Identify which cell holds the provided text, then report its (X, Y) central coordinate. 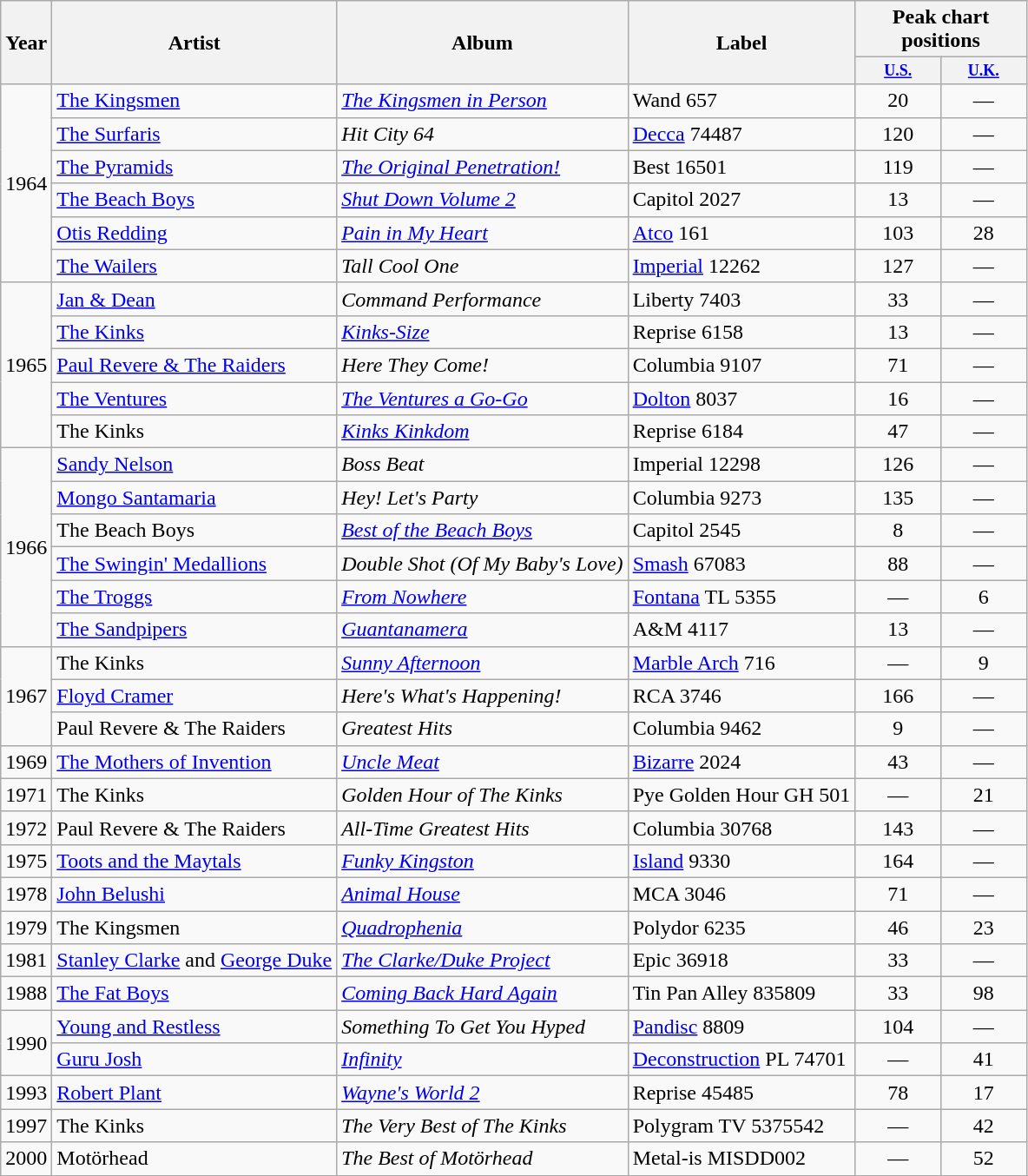
The Sandpipers (194, 630)
Funky Kingston (483, 861)
Artist (194, 43)
Dolton 8037 (741, 399)
47 (898, 432)
1964 (26, 183)
Imperial 12262 (741, 266)
42 (985, 1126)
All-Time Greatest Hits (483, 828)
Animal House (483, 894)
Island 9330 (741, 861)
16 (898, 399)
1979 (26, 928)
Reprise 6158 (741, 332)
21 (985, 795)
104 (898, 1027)
John Belushi (194, 894)
The Mothers of Invention (194, 762)
Kinks Kinkdom (483, 432)
Pain in My Heart (483, 233)
Decca 74487 (741, 134)
88 (898, 564)
Pandisc 8809 (741, 1027)
Infinity (483, 1060)
Sunny Afternoon (483, 663)
Wayne's World 2 (483, 1093)
Tall Cool One (483, 266)
Columbia 9273 (741, 498)
The Clarke/Duke Project (483, 961)
Uncle Meat (483, 762)
Motörhead (194, 1159)
Marble Arch 716 (741, 663)
Hit City 64 (483, 134)
1997 (26, 1126)
The Ventures a Go-Go (483, 399)
1981 (26, 961)
Guantanamera (483, 630)
Pye Golden Hour GH 501 (741, 795)
Young and Restless (194, 1027)
Atco 161 (741, 233)
1969 (26, 762)
Label (741, 43)
Golden Hour of The Kinks (483, 795)
Boss Beat (483, 465)
Sandy Nelson (194, 465)
Jan & Dean (194, 299)
166 (898, 696)
The Fat Boys (194, 994)
126 (898, 465)
The Swingin' Medallions (194, 564)
MCA 3046 (741, 894)
17 (985, 1093)
78 (898, 1093)
U.S. (898, 71)
6 (985, 597)
Shut Down Volume 2 (483, 200)
Mongo Santamaria (194, 498)
1993 (26, 1093)
Reprise 6184 (741, 432)
1978 (26, 894)
8 (898, 531)
Imperial 12298 (741, 465)
127 (898, 266)
23 (985, 928)
Command Performance (483, 299)
98 (985, 994)
Album (483, 43)
43 (898, 762)
The Ventures (194, 399)
Peak chart positions (941, 30)
164 (898, 861)
Columbia 9107 (741, 365)
Kinks-Size (483, 332)
Reprise 45485 (741, 1093)
Polydor 6235 (741, 928)
Floyd Cramer (194, 696)
20 (898, 101)
The Original Penetration! (483, 167)
1972 (26, 828)
1975 (26, 861)
Greatest Hits (483, 729)
Smash 67083 (741, 564)
1990 (26, 1043)
Best 16501 (741, 167)
Tin Pan Alley 835809 (741, 994)
The Pyramids (194, 167)
1971 (26, 795)
Columbia 30768 (741, 828)
135 (898, 498)
2000 (26, 1159)
Double Shot (Of My Baby's Love) (483, 564)
Fontana TL 5355 (741, 597)
U.K. (985, 71)
The Troggs (194, 597)
The Wailers (194, 266)
Guru Josh (194, 1060)
Quadrophenia (483, 928)
The Surfaris (194, 134)
The Best of Motörhead (483, 1159)
Here's What's Happening! (483, 696)
Stanley Clarke and George Duke (194, 961)
The Very Best of The Kinks (483, 1126)
Year (26, 43)
143 (898, 828)
Bizarre 2024 (741, 762)
103 (898, 233)
1966 (26, 547)
Hey! Let's Party (483, 498)
Polygram TV 5375542 (741, 1126)
Here They Come! (483, 365)
28 (985, 233)
Toots and the Maytals (194, 861)
Liberty 7403 (741, 299)
Deconstruction PL 74701 (741, 1060)
120 (898, 134)
Columbia 9462 (741, 729)
A&M 4117 (741, 630)
Coming Back Hard Again (483, 994)
46 (898, 928)
RCA 3746 (741, 696)
Best of the Beach Boys (483, 531)
119 (898, 167)
Something To Get You Hyped (483, 1027)
Otis Redding (194, 233)
Capitol 2545 (741, 531)
Robert Plant (194, 1093)
From Nowhere (483, 597)
The Kingsmen in Person (483, 101)
1967 (26, 696)
1965 (26, 365)
52 (985, 1159)
Epic 36918 (741, 961)
Capitol 2027 (741, 200)
1988 (26, 994)
Metal-is MISDD002 (741, 1159)
41 (985, 1060)
Wand 657 (741, 101)
